Pinpoint the cell where the given text exists, returning its (X, Y) midpoint coordinate. 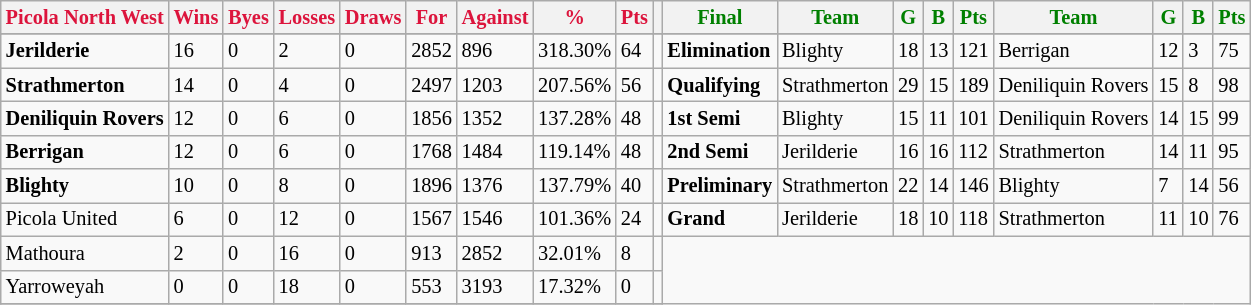
Elimination (720, 51)
4 (307, 85)
40 (634, 186)
Wins (196, 17)
13 (938, 51)
1376 (496, 186)
Picola United (85, 219)
1768 (431, 152)
Against (496, 17)
99 (1232, 118)
1352 (496, 118)
Byes (248, 17)
1856 (431, 118)
95 (1232, 152)
1484 (496, 152)
Final (720, 17)
3193 (496, 287)
Mathoura (85, 253)
119.14% (574, 152)
29 (908, 85)
913 (431, 253)
207.56% (574, 85)
3 (1198, 51)
76 (1232, 219)
118 (973, 219)
22 (908, 186)
1st Semi (720, 118)
For (431, 17)
75 (1232, 51)
32.01% (574, 253)
146 (973, 186)
98 (1232, 85)
101 (973, 118)
553 (431, 287)
Draws (373, 17)
Grand (720, 219)
Picola North West (85, 17)
1567 (431, 219)
1896 (431, 186)
318.30% (574, 51)
137.79% (574, 186)
17.32% (574, 287)
Losses (307, 17)
121 (973, 51)
64 (634, 51)
Qualifying (720, 85)
112 (973, 152)
101.36% (574, 219)
% (574, 17)
1546 (496, 219)
7 (1168, 186)
2nd Semi (720, 152)
896 (496, 51)
1203 (496, 85)
189 (973, 85)
Yarroweyah (85, 287)
137.28% (574, 118)
2497 (431, 85)
24 (634, 219)
Preliminary (720, 186)
